Search for the cell housing the specified text and yield its (x, y) center coordinate. 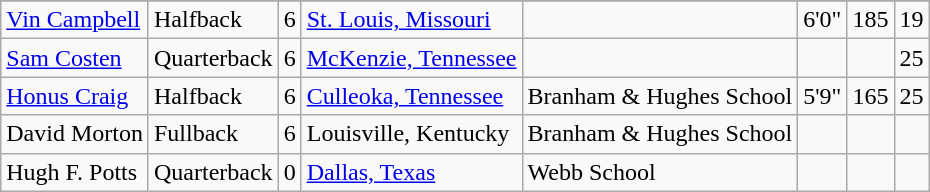
185 (870, 20)
Dallas, Texas (412, 172)
Culleoka, Tennessee (412, 96)
St. Louis, Missouri (412, 20)
Louisville, Kentucky (412, 134)
Fullback (213, 134)
Webb School (660, 172)
5'9" (822, 96)
Honus Craig (75, 96)
David Morton (75, 134)
0 (290, 172)
165 (870, 96)
6'0" (822, 20)
McKenzie, Tennessee (412, 58)
19 (912, 20)
Hugh F. Potts (75, 172)
Sam Costen (75, 58)
Vin Campbell (75, 20)
